Find where the given text appears and provide that cell's center as [x, y] coordinate. 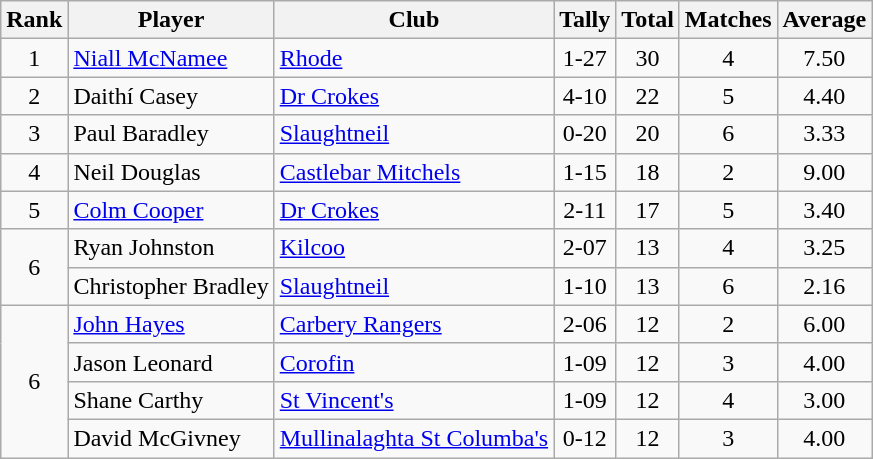
22 [648, 96]
Matches [728, 20]
17 [648, 210]
4.40 [824, 96]
Total [648, 20]
Christopher Bradley [171, 286]
Club [414, 20]
Rank [34, 20]
9.00 [824, 172]
Kilcoo [414, 248]
David McGivney [171, 438]
30 [648, 58]
1-15 [585, 172]
Neil Douglas [171, 172]
Colm Cooper [171, 210]
1-10 [585, 286]
2.16 [824, 286]
2-07 [585, 248]
0-20 [585, 134]
2-06 [585, 324]
3.33 [824, 134]
3.00 [824, 400]
1-27 [585, 58]
1 [34, 58]
Corofin [414, 362]
Castlebar Mitchels [414, 172]
18 [648, 172]
Ryan Johnston [171, 248]
Mullinalaghta St Columba's [414, 438]
John Hayes [171, 324]
3.40 [824, 210]
Average [824, 20]
St Vincent's [414, 400]
6.00 [824, 324]
Player [171, 20]
Tally [585, 20]
0-12 [585, 438]
Carbery Rangers [414, 324]
3.25 [824, 248]
2-11 [585, 210]
7.50 [824, 58]
Rhode [414, 58]
Shane Carthy [171, 400]
Niall McNamee [171, 58]
Jason Leonard [171, 362]
20 [648, 134]
4-10 [585, 96]
Paul Baradley [171, 134]
Daithí Casey [171, 96]
